From the cell containing the given text, extract its center point as (x, y) coordinate. 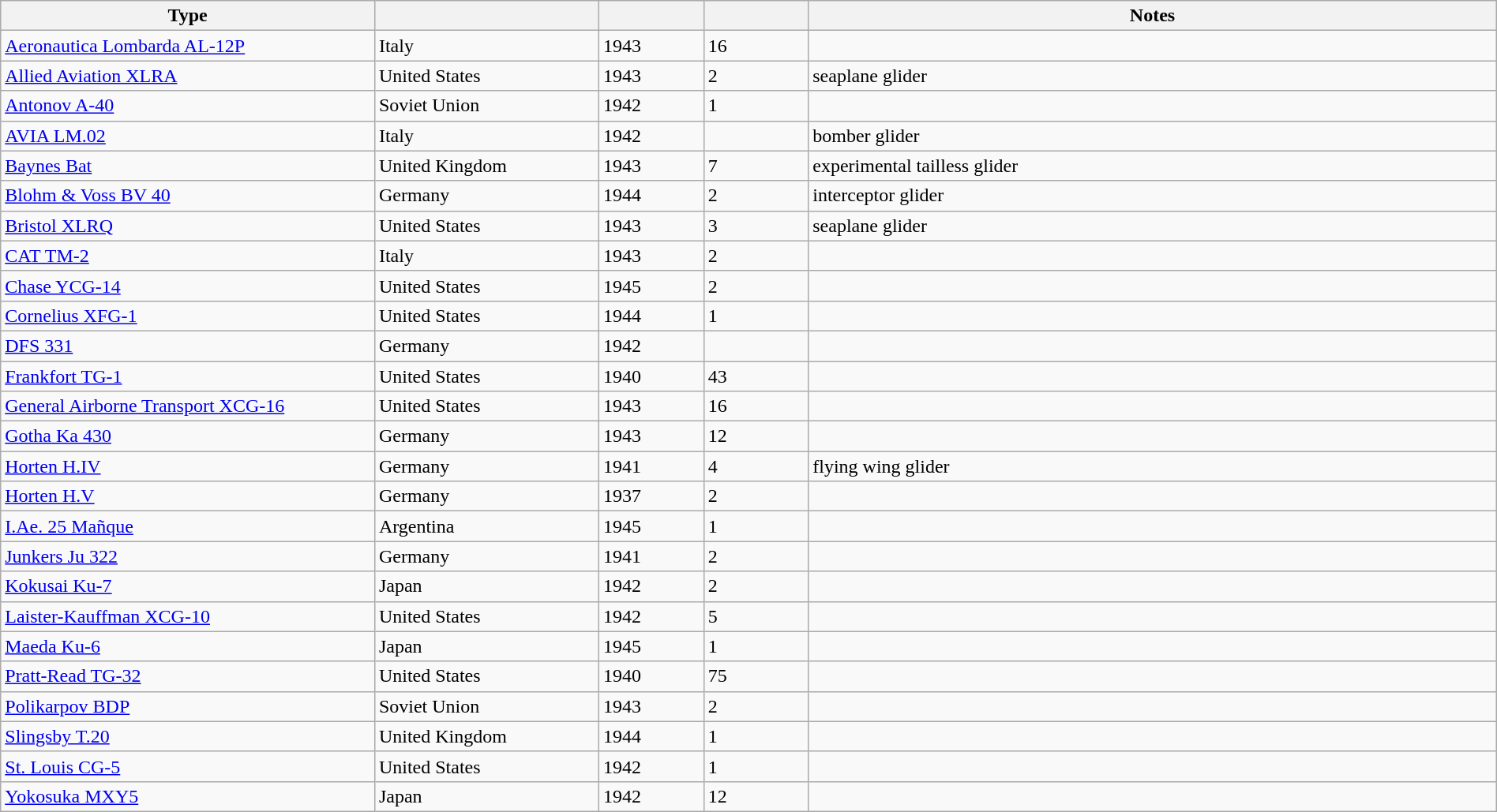
CAT TM-2 (188, 256)
7 (756, 166)
5 (756, 616)
Cornelius XFG-1 (188, 316)
Yokosuka MXY5 (188, 796)
1937 (652, 496)
Laister-Kauffman XCG-10 (188, 616)
4 (756, 466)
St. Louis CG-5 (188, 766)
Antonov A-40 (188, 106)
Maeda Ku-6 (188, 646)
Horten H.IV (188, 466)
experimental tailless glider (1153, 166)
Blohm & Voss BV 40 (188, 196)
Pratt-Read TG-32 (188, 676)
AVIA LM.02 (188, 136)
Argentina (486, 526)
flying wing glider (1153, 466)
Aeronautica Lombarda AL-12P (188, 46)
43 (756, 376)
bomber glider (1153, 136)
Allied Aviation XLRA (188, 76)
I.Ae. 25 Mañque (188, 526)
Kokusai Ku-7 (188, 586)
General Airborne Transport XCG-16 (188, 406)
Bristol XLRQ (188, 226)
3 (756, 226)
Horten H.V (188, 496)
Type (188, 16)
Polikarpov BDP (188, 706)
Junkers Ju 322 (188, 556)
Baynes Bat (188, 166)
75 (756, 676)
DFS 331 (188, 346)
interceptor glider (1153, 196)
Frankfort TG-1 (188, 376)
Notes (1153, 16)
Chase YCG-14 (188, 286)
Slingsby T.20 (188, 736)
Gotha Ka 430 (188, 436)
